Return (X, Y) of the center of cell containing provided text 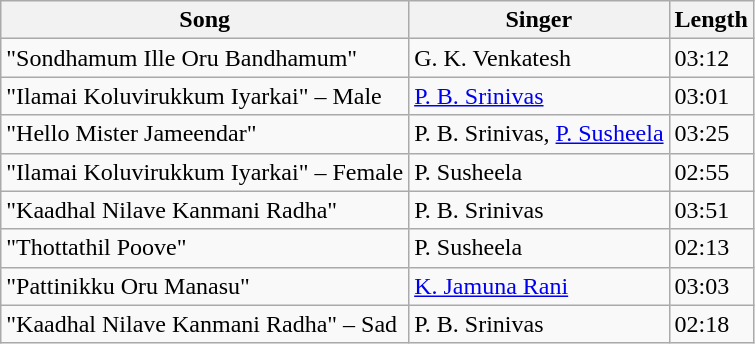
Length (711, 20)
"Kaadhal Nilave Kanmani Radha" – Sad (205, 324)
02:13 (711, 248)
03:25 (711, 134)
"Sondhamum Ille Oru Bandhamum" (205, 58)
G. K. Venkatesh (539, 58)
Singer (539, 20)
K. Jamuna Rani (539, 286)
02:18 (711, 324)
"Ilamai Koluvirukkum Iyarkai" – Male (205, 96)
P. B. Srinivas, P. Susheela (539, 134)
03:01 (711, 96)
"Kaadhal Nilave Kanmani Radha" (205, 210)
Song (205, 20)
02:55 (711, 172)
03:03 (711, 286)
"Ilamai Koluvirukkum Iyarkai" – Female (205, 172)
"Pattinikku Oru Manasu" (205, 286)
03:51 (711, 210)
03:12 (711, 58)
"Thottathil Poove" (205, 248)
"Hello Mister Jameendar" (205, 134)
